Find where the given text appears and provide that cell's center as (X, Y) coordinate. 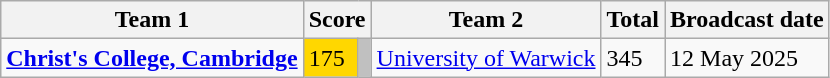
Team 2 (486, 20)
345 (633, 58)
Broadcast date (748, 20)
175 (330, 58)
Team 1 (152, 20)
University of Warwick (486, 58)
Total (633, 20)
Christ's College, Cambridge (152, 58)
12 May 2025 (748, 58)
Score (337, 20)
